Return the [X, Y] coordinate for the center point of the cell that contains the specified text.  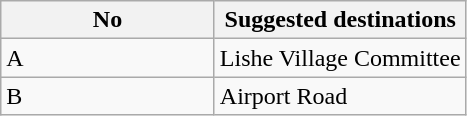
No [108, 20]
Suggested destinations [340, 20]
Lishe Village Committee [340, 58]
Airport Road [340, 96]
B [108, 96]
A [108, 58]
